Output the [x, y] coordinate of the center of the cell containing the given text.  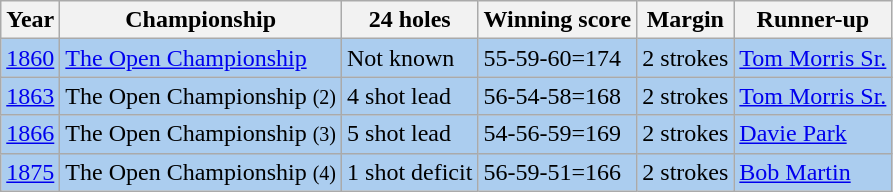
1863 [30, 96]
The Open Championship (4) [201, 172]
Championship [201, 20]
4 shot lead [410, 96]
Bob Martin [813, 172]
The Open Championship (2) [201, 96]
5 shot lead [410, 134]
Davie Park [813, 134]
56-59-51=166 [558, 172]
The Open Championship [201, 58]
Runner-up [813, 20]
1875 [30, 172]
Not known [410, 58]
Winning score [558, 20]
54-56-59=169 [558, 134]
1860 [30, 58]
1 shot deficit [410, 172]
55-59-60=174 [558, 58]
Year [30, 20]
24 holes [410, 20]
1866 [30, 134]
Margin [686, 20]
The Open Championship (3) [201, 134]
56-54-58=168 [558, 96]
